Scan for the cell matching the given text and deliver its [X, Y] coordinate at center. 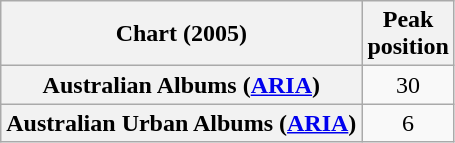
Chart (2005) [182, 34]
Australian Albums (ARIA) [182, 85]
Australian Urban Albums (ARIA) [182, 123]
30 [408, 85]
Peakposition [408, 34]
6 [408, 123]
